Determine the [x, y] coordinate at the center of the cell enclosing the given text.  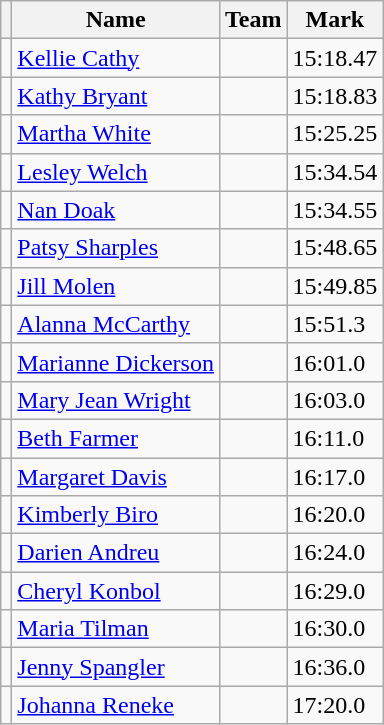
15:18.83 [335, 96]
16:11.0 [335, 438]
Jenny Spangler [116, 667]
16:29.0 [335, 591]
16:03.0 [335, 400]
Kimberly Biro [116, 515]
Kellie Cathy [116, 58]
16:30.0 [335, 629]
Name [116, 20]
15:48.65 [335, 248]
Johanna Reneke [116, 705]
Lesley Welch [116, 172]
15:34.54 [335, 172]
16:01.0 [335, 362]
Kathy Bryant [116, 96]
17:20.0 [335, 705]
Nan Doak [116, 210]
16:36.0 [335, 667]
15:34.55 [335, 210]
Martha White [116, 134]
15:18.47 [335, 58]
Beth Farmer [116, 438]
Cheryl Konbol [116, 591]
Team [253, 20]
Mark [335, 20]
15:49.85 [335, 286]
16:24.0 [335, 553]
16:20.0 [335, 515]
Marianne Dickerson [116, 362]
16:17.0 [335, 477]
Jill Molen [116, 286]
Darien Andreu [116, 553]
Alanna McCarthy [116, 324]
Mary Jean Wright [116, 400]
Patsy Sharples [116, 248]
Margaret Davis [116, 477]
Maria Tilman [116, 629]
15:25.25 [335, 134]
15:51.3 [335, 324]
